Locate the cell with the specified text and output its (x, y) center coordinate. 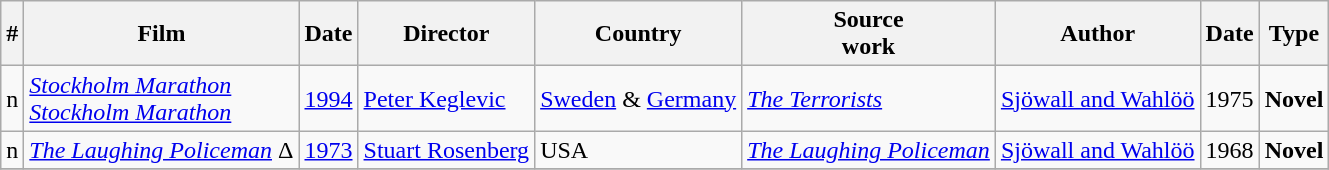
Peter Keglevic (446, 98)
USA (638, 150)
Sourcework (869, 34)
The Laughing Policeman Δ (162, 150)
Sweden & Germany (638, 98)
Author (1098, 34)
1973 (328, 150)
1968 (1230, 150)
1975 (1230, 98)
Film (162, 34)
Country (638, 34)
Stockholm MarathonStockholm Marathon (162, 98)
The Laughing Policeman (869, 150)
# (12, 34)
Type (1294, 34)
1994 (328, 98)
Director (446, 34)
The Terrorists (869, 98)
Stuart Rosenberg (446, 150)
